Extract the [X, Y] coordinate from the center of the cell holding the provided text.  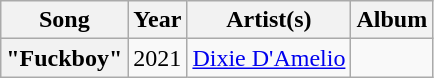
Artist(s) [269, 20]
Song [64, 20]
Dixie D'Amelio [269, 58]
2021 [158, 58]
"Fuckboy" [64, 58]
Year [158, 20]
Album [392, 20]
